Detect which cell encompasses the target text, then output its (X, Y) center coordinate. 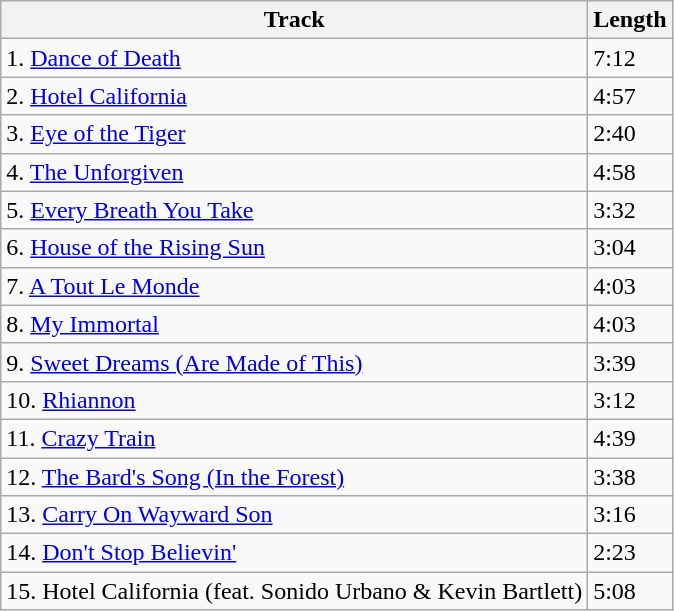
11. Crazy Train (294, 438)
3:39 (630, 362)
3:04 (630, 248)
13. Carry On Wayward Son (294, 515)
7:12 (630, 58)
4:39 (630, 438)
3:12 (630, 400)
2. Hotel California (294, 96)
Track (294, 20)
9. Sweet Dreams (Are Made of This) (294, 362)
2:40 (630, 134)
3:32 (630, 210)
8. My Immortal (294, 324)
3:16 (630, 515)
3. Eye of the Tiger (294, 134)
Length (630, 20)
15. Hotel California (feat. Sonido Urbano & Kevin Bartlett) (294, 591)
6. House of the Rising Sun (294, 248)
14. Don't Stop Believin' (294, 553)
4:57 (630, 96)
5. Every Breath You Take (294, 210)
4:58 (630, 172)
5:08 (630, 591)
10. Rhiannon (294, 400)
12. The Bard's Song (In the Forest) (294, 477)
2:23 (630, 553)
1. Dance of Death (294, 58)
7. A Tout Le Monde (294, 286)
4. The Unforgiven (294, 172)
3:38 (630, 477)
